Return the (x, y) coordinate for the center point of the cell that contains the specified text.  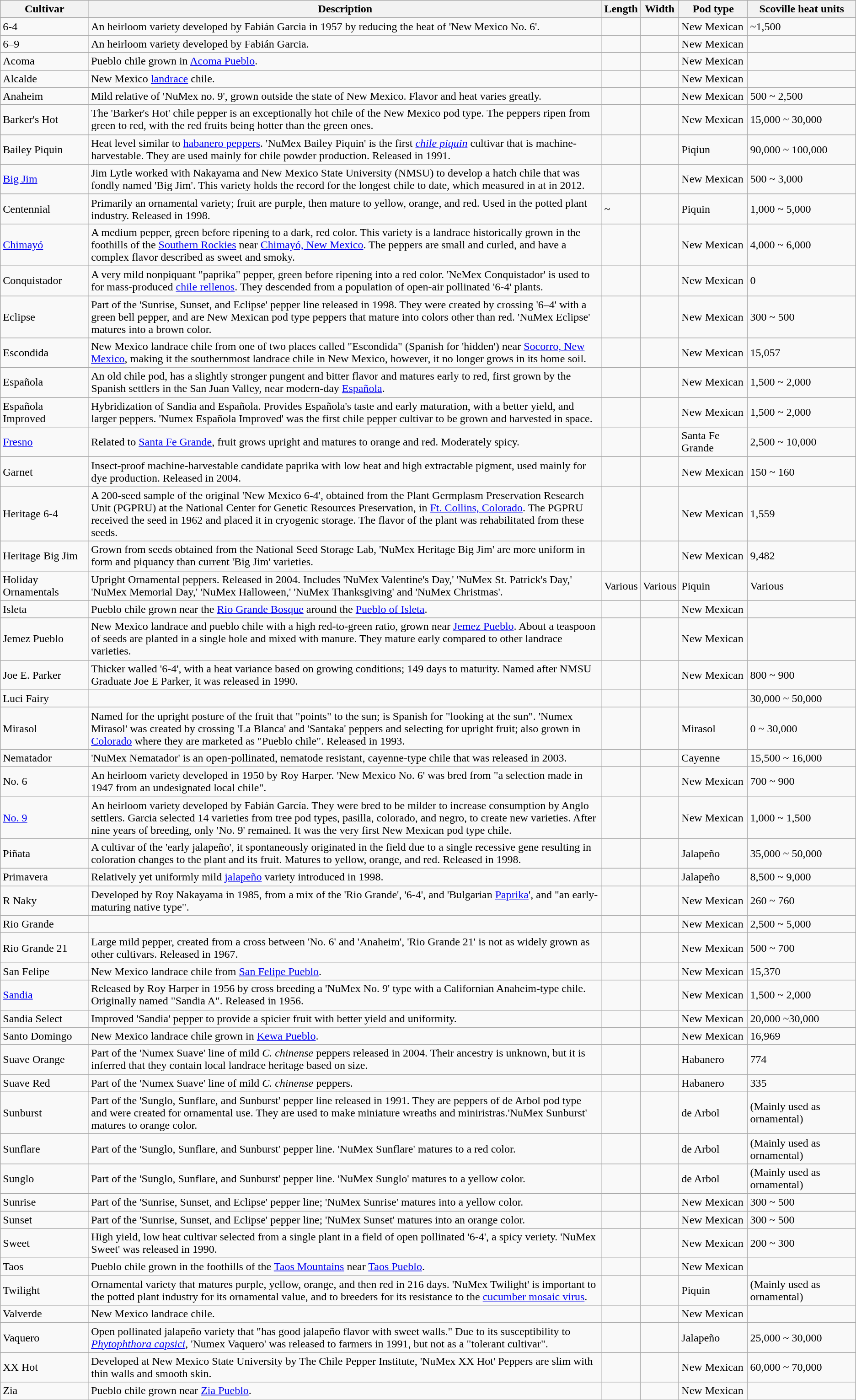
Pueblo chile grown near Zia Pueblo. (345, 1391)
Cayenne (713, 758)
Santa Fe Grande (713, 442)
Taos (45, 1267)
6–9 (45, 44)
R Naky (45, 901)
Part of the 'Sunrise, Sunset, and Eclipse' pepper line; 'NuMex Sunset' matures into an orange color. (345, 1220)
Alcalde (45, 79)
Garnet (45, 472)
Mild relative of 'NuMex no. 9', grown outside the state of New Mexico. Flavor and heat varies greatly. (345, 96)
Part of the 'Sunrise, Sunset, and Eclipse' pepper line; 'NuMex Sunrise' matures into a yellow color. (345, 1202)
Holiday Ornamentals (45, 585)
Santo Domingo (45, 1036)
Suave Orange (45, 1059)
New Mexico landrace chile grown in Kewa Pueblo. (345, 1036)
150 ~ 160 (802, 472)
Part of the 'Sunglo, Sunflare, and Sunburst' pepper line. 'NuMex Sunglo' matures to a yellow color. (345, 1178)
Luci Fairy (45, 698)
8,500 ~ 9,000 (802, 877)
1,559 (802, 514)
Heritage 6-4 (45, 514)
Conquistador (45, 281)
Sandia Select (45, 1019)
60,000 ~ 70,000 (802, 1368)
An heirloom variety developed in 1950 by Roy Harper. 'New Mexico No. 6' was bred from "a selection made in 1947 from an undesignated local chile". (345, 781)
4,000 ~ 6,000 (802, 245)
15,500 ~ 16,000 (802, 758)
Pueblo chile grown in Acoma Pueblo. (345, 61)
Part of the 'Numex Suave' line of mild C. chinense peppers. (345, 1083)
Sweet (45, 1243)
16,969 (802, 1036)
Sunglo (45, 1178)
Primarily an ornamental variety; fruit are purple, then mature to yellow, orange, and red. Used in the potted plant industry. Released in 1998. (345, 209)
San Felipe (45, 971)
Vaquero (45, 1337)
15,000 ~ 30,000 (802, 120)
Joe E. Parker (45, 675)
Cultivar (45, 9)
15,370 (802, 971)
700 ~ 900 (802, 781)
0 (802, 281)
Improved 'Sandia' pepper to provide a spicier fruit with better yield and uniformity. (345, 1019)
500 ~ 3,000 (802, 179)
35,000 ~ 50,000 (802, 853)
Pueblo chile grown in the foothills of the Taos Mountains near Taos Pueblo. (345, 1267)
Nematador (45, 758)
Pod type (713, 9)
500 ~ 2,500 (802, 96)
Valverde (45, 1314)
20,000 ~30,000 (802, 1019)
Relatively yet uniformly mild jalapeño variety introduced in 1998. (345, 877)
No. 9 (45, 818)
Description (345, 9)
25,000 ~ 30,000 (802, 1337)
~ (621, 209)
Primavera (45, 877)
Piñata (45, 853)
800 ~ 900 (802, 675)
2,500 ~ 10,000 (802, 442)
An heirloom variety developed by Fabián Garcia. (345, 44)
Width (659, 9)
Rio Grande 21 (45, 948)
'NuMex Nematador' is an open-pollinated, nematode resistant, cayenne-type chile that was released in 2003. (345, 758)
Centennial (45, 209)
Fresno (45, 442)
Large mild pepper, created from a cross between 'No. 6' and 'Anaheim', 'Rio Grande 21' is not as widely grown as other cultivars. Released in 1967. (345, 948)
Suave Red (45, 1083)
6-4 (45, 27)
Part of the 'Sunglo, Sunflare, and Sunburst' pepper line. 'NuMex Sunflare' matures to a red color. (345, 1149)
90,000 ~ 100,000 (802, 149)
Jemez Pueblo (45, 639)
15,057 (802, 353)
Length (621, 9)
Sunburst (45, 1113)
30,000 ~ 50,000 (802, 698)
Twilight (45, 1291)
Española (45, 382)
~1,500 (802, 27)
Eclipse (45, 316)
Bailey Piquin (45, 149)
Chimayó (45, 245)
Isleta (45, 609)
Barker's Hot (45, 120)
An heirloom variety developed by Fabián Garcia in 1957 by reducing the heat of 'New Mexico No. 6'. (345, 27)
Related to Santa Fe Grande, fruit grows upright and matures to orange and red. Moderately spicy. (345, 442)
Developed at New Mexico State University by The Chile Pepper Institute, 'NuMex XX Hot' Peppers are slim with thin walls and smooth skin. (345, 1368)
Sunset (45, 1220)
Pueblo chile grown near the Rio Grande Bosque around the Pueblo of Isleta. (345, 609)
Sunflare (45, 1149)
Sunrise (45, 1202)
0 ~ 30,000 (802, 728)
Heritage Big Jim (45, 556)
Acoma (45, 61)
Escondida (45, 353)
Sandia (45, 995)
New Mexico landrace chile from San Felipe Pueblo. (345, 971)
XX Hot (45, 1368)
9,482 (802, 556)
Insect-proof machine-harvestable candidate paprika with low heat and high extractable pigment, used mainly for dye production. Released in 2004. (345, 472)
Española Improved (45, 413)
Big Jim (45, 179)
No. 6 (45, 781)
200 ~ 300 (802, 1243)
1,000 ~ 1,500 (802, 818)
500 ~ 700 (802, 948)
Developed by Roy Nakayama in 1985, from a mix of the 'Rio Grande', '6-4', and 'Bulgarian Paprika', and "an early-maturing native type". (345, 901)
1,000 ~ 5,000 (802, 209)
260 ~ 760 (802, 901)
335 (802, 1083)
High yield, low heat cultivar selected from a single plant in a field of open pollinated '6-4', a spicy veriety. 'NuMex Sweet' was released in 1990. (345, 1243)
Scoville heat units (802, 9)
Zia (45, 1391)
Piqiun (713, 149)
Rio Grande (45, 924)
774 (802, 1059)
2,500 ~ 5,000 (802, 924)
Anaheim (45, 96)
